Provide the (x, y) coordinate of the cell's center where the given text is located.  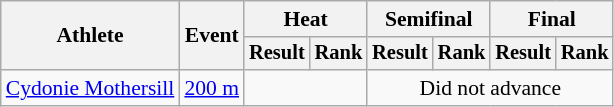
Did not advance (490, 88)
Cydonie Mothersill (90, 88)
200 m (212, 88)
Event (212, 36)
Athlete (90, 36)
Semifinal (428, 19)
Heat (306, 19)
Final (552, 19)
